Return the (x, y) coordinate for the center point of the cell that contains the specified text.  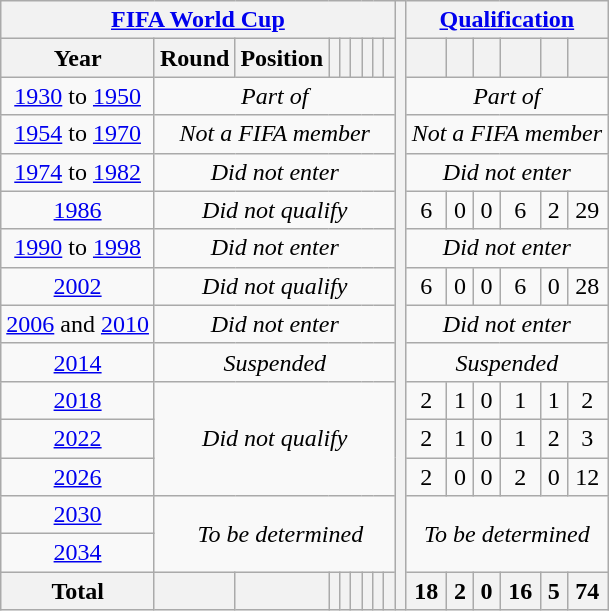
3 (588, 438)
2026 (78, 477)
2030 (78, 515)
Year (78, 58)
2002 (78, 286)
1930 to 1950 (78, 96)
Qualification (506, 20)
Total (78, 591)
74 (588, 591)
29 (588, 210)
2018 (78, 400)
2014 (78, 362)
1990 to 1998 (78, 248)
12 (588, 477)
Round (194, 58)
18 (426, 591)
1974 to 1982 (78, 172)
2006 and 2010 (78, 324)
16 (520, 591)
1986 (78, 210)
2034 (78, 553)
28 (588, 286)
2022 (78, 438)
Position (282, 58)
FIFA World Cup (198, 20)
1954 to 1970 (78, 134)
5 (554, 591)
